Identify which cell holds the provided text, then report its [x, y] central coordinate. 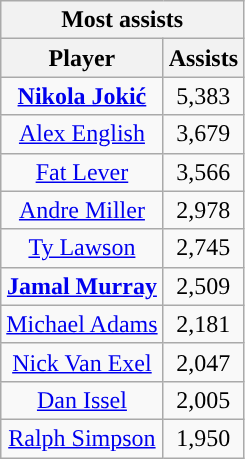
Alex English [82, 134]
Jamal Murray [82, 286]
2,181 [203, 324]
2,005 [203, 400]
Player [82, 58]
Michael Adams [82, 324]
Fat Lever [82, 172]
Nick Van Exel [82, 362]
Nikola Jokić [82, 96]
Assists [203, 58]
Andre Miller [82, 210]
2,509 [203, 286]
1,950 [203, 438]
Most assists [122, 20]
2,978 [203, 210]
Ty Lawson [82, 248]
Ralph Simpson [82, 438]
3,679 [203, 134]
3,566 [203, 172]
Dan Issel [82, 400]
2,745 [203, 248]
2,047 [203, 362]
5,383 [203, 96]
